Scan for the cell matching the given text and deliver its [X, Y] coordinate at center. 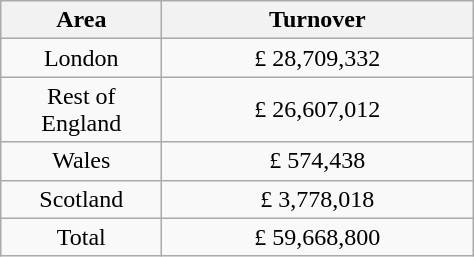
£ 26,607,012 [318, 110]
£ 28,709,332 [318, 58]
Total [82, 237]
Wales [82, 161]
Scotland [82, 199]
London [82, 58]
Area [82, 20]
£ 574,438 [318, 161]
Turnover [318, 20]
£ 3,778,018 [318, 199]
Rest of England [82, 110]
£ 59,668,800 [318, 237]
